Return the [x, y] coordinate for the center point of the cell that contains the specified text.  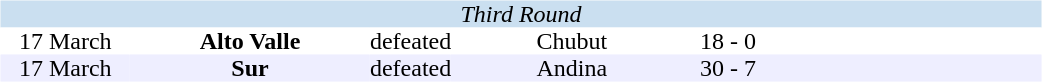
18 - 0 [728, 42]
Chubut [572, 42]
Third Round [520, 14]
Sur [250, 68]
Alto Valle [250, 42]
30 - 7 [728, 68]
Andina [572, 68]
